Identify which cell holds the provided text, then report its (X, Y) central coordinate. 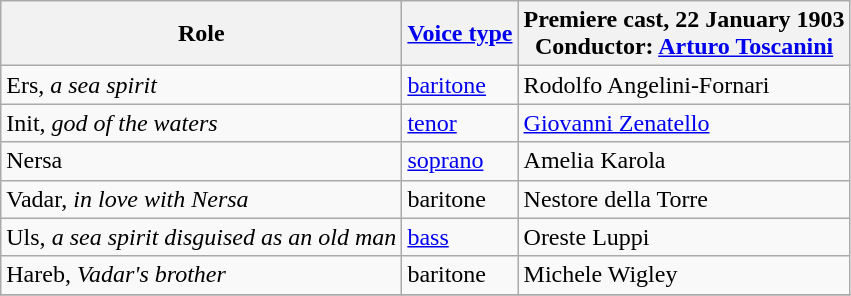
Uls, a sea spirit disguised as an old man (202, 237)
Ers, a sea spirit (202, 85)
Voice type (460, 34)
Michele Wigley (684, 275)
Giovanni Zenatello (684, 123)
tenor (460, 123)
Role (202, 34)
Premiere cast, 22 January 1903Conductor: Arturo Toscanini (684, 34)
Hareb, Vadar's brother (202, 275)
Nersa (202, 161)
Oreste Luppi (684, 237)
Rodolfo Angelini-Fornari (684, 85)
Init, god of the waters (202, 123)
soprano (460, 161)
Amelia Karola (684, 161)
Nestore della Torre (684, 199)
Vadar, in love with Nersa (202, 199)
bass (460, 237)
